Locate the cell with the specified text and output its [x, y] center coordinate. 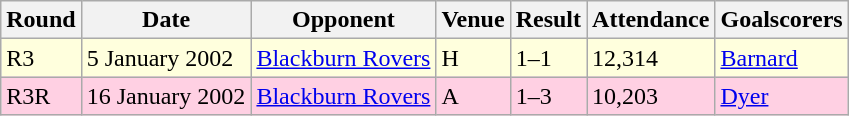
Round [41, 20]
1–1 [548, 58]
Goalscorers [782, 20]
16 January 2002 [166, 96]
A [473, 96]
Date [166, 20]
12,314 [651, 58]
10,203 [651, 96]
Venue [473, 20]
Attendance [651, 20]
R3 [41, 58]
1–3 [548, 96]
H [473, 58]
Result [548, 20]
5 January 2002 [166, 58]
Barnard [782, 58]
R3R [41, 96]
Opponent [344, 20]
Dyer [782, 96]
